Provide the [x, y] coordinate of the cell's center where the given text is located.  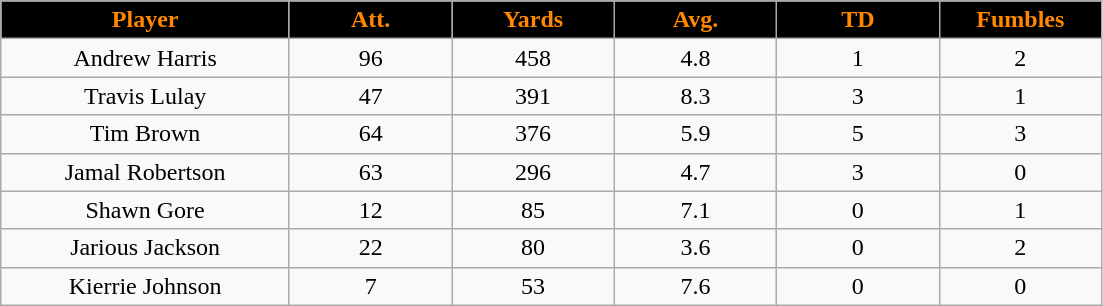
458 [533, 58]
47 [370, 96]
376 [533, 134]
296 [533, 172]
22 [370, 248]
Jarious Jackson [146, 248]
4.7 [695, 172]
3.6 [695, 248]
7 [370, 286]
Fumbles [1020, 20]
Att. [370, 20]
53 [533, 286]
7.1 [695, 210]
Kierrie Johnson [146, 286]
7.6 [695, 286]
Tim Brown [146, 134]
Yards [533, 20]
96 [370, 58]
Shawn Gore [146, 210]
4.8 [695, 58]
Travis Lulay [146, 96]
Jamal Robertson [146, 172]
12 [370, 210]
391 [533, 96]
5 [858, 134]
5.9 [695, 134]
Player [146, 20]
Avg. [695, 20]
64 [370, 134]
Andrew Harris [146, 58]
85 [533, 210]
8.3 [695, 96]
80 [533, 248]
63 [370, 172]
TD [858, 20]
